Search for the cell housing the specified text and yield its (X, Y) center coordinate. 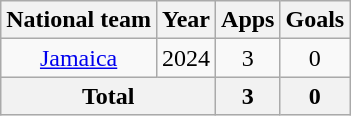
Jamaica (79, 58)
Year (186, 20)
Goals (315, 20)
2024 (186, 58)
Total (108, 96)
National team (79, 20)
Apps (248, 20)
